Determine the [X, Y] coordinate at the center of the cell enclosing the given text.  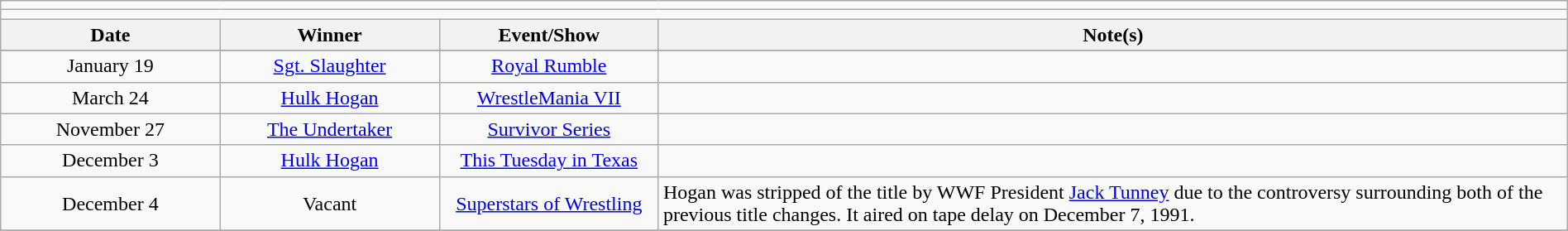
November 27 [111, 129]
Vacant [329, 204]
Note(s) [1113, 35]
Survivor Series [549, 129]
December 3 [111, 161]
Event/Show [549, 35]
Superstars of Wrestling [549, 204]
December 4 [111, 204]
Date [111, 35]
This Tuesday in Texas [549, 161]
Royal Rumble [549, 66]
Winner [329, 35]
The Undertaker [329, 129]
Sgt. Slaughter [329, 66]
March 24 [111, 98]
January 19 [111, 66]
WrestleMania VII [549, 98]
